Extract the [X, Y] coordinate from the center of the cell holding the provided text.  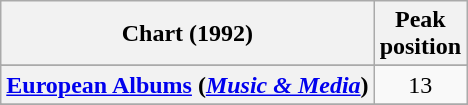
13 [420, 85]
Peakposition [420, 34]
European Albums (Music & Media) [188, 85]
Chart (1992) [188, 34]
